Find where the given text appears and provide that cell's center as (x, y) coordinate. 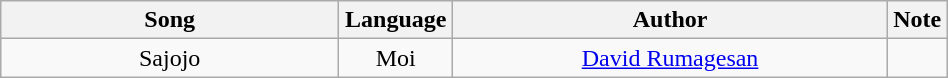
Language (396, 20)
Moi (396, 58)
Note (917, 20)
David Rumagesan (670, 58)
Sajojo (170, 58)
Song (170, 20)
Author (670, 20)
